For the text-containing cell, return its midpoint in [X, Y] coordinate format. 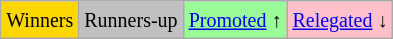
Relegated ↓ [340, 20]
Runners-up [131, 20]
Winners [40, 20]
Promoted ↑ [235, 20]
